Search for the cell housing the specified text and yield its (x, y) center coordinate. 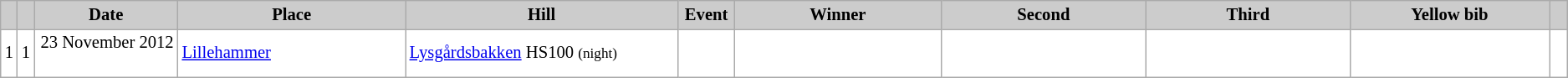
Third (1248, 14)
23 November 2012 (106, 53)
Lillehammer (292, 53)
Hill (542, 14)
Lysgårdsbakken HS100 (night) (542, 53)
Date (106, 14)
Second (1044, 14)
Yellow bib (1450, 14)
Winner (838, 14)
Event (707, 14)
Place (292, 14)
